Identify which cell holds the provided text, then report its [X, Y] central coordinate. 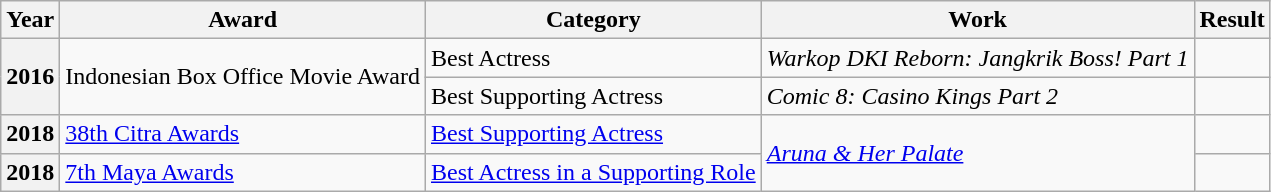
Best Actress in a Supporting Role [593, 172]
Category [593, 20]
Best Actress [593, 58]
7th Maya Awards [243, 172]
Aruna & Her Palate [978, 153]
Year [30, 20]
Comic 8: Casino Kings Part 2 [978, 96]
Indonesian Box Office Movie Award [243, 77]
38th Citra Awards [243, 134]
2016 [30, 77]
Work [978, 20]
Warkop DKI Reborn: Jangkrik Boss! Part 1 [978, 58]
Result [1232, 20]
Award [243, 20]
